Identify which cell holds the provided text, then report its (x, y) central coordinate. 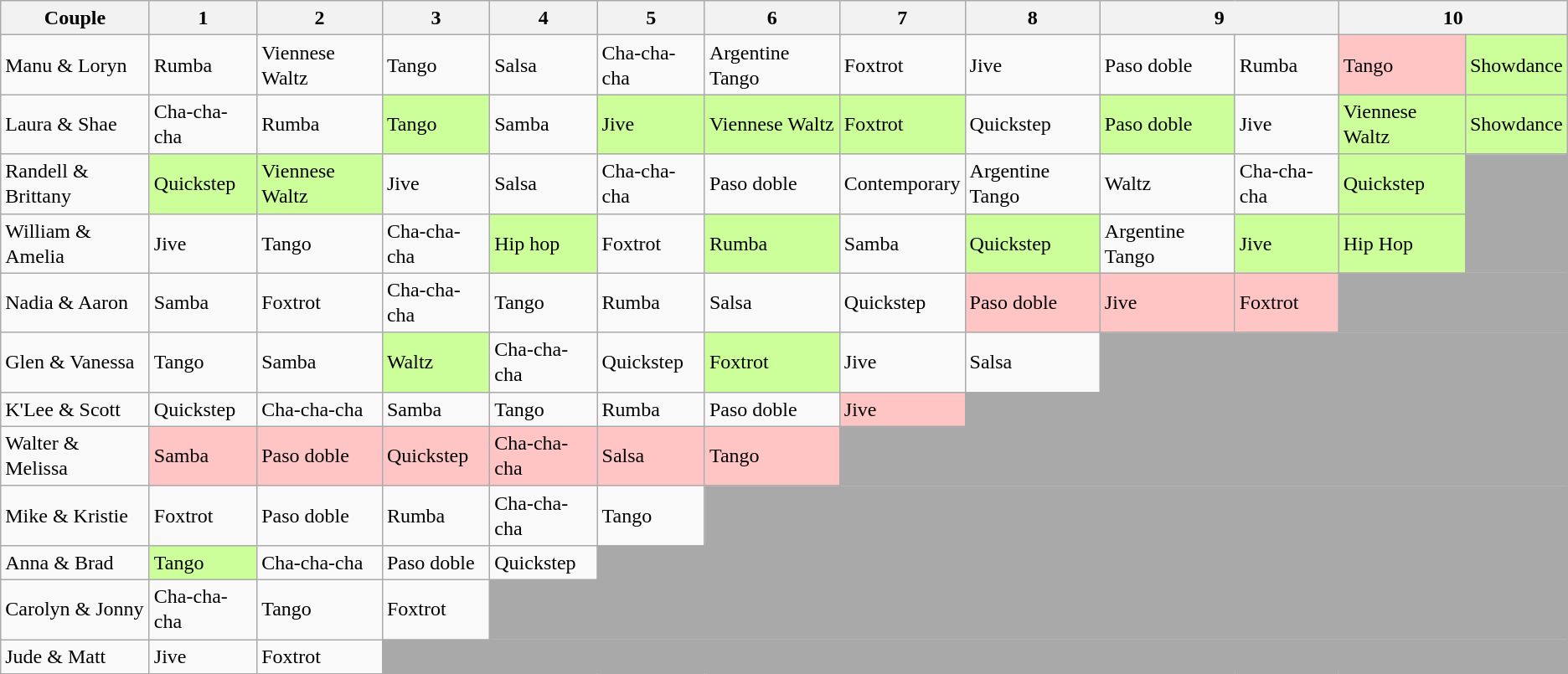
Anna & Brad (75, 563)
K'Lee & Scott (75, 409)
2 (320, 18)
10 (1452, 18)
Carolyn & Jonny (75, 610)
4 (544, 18)
Contemporary (902, 184)
Couple (75, 18)
7 (902, 18)
Jude & Matt (75, 656)
3 (436, 18)
Mike & Kristie (75, 516)
9 (1220, 18)
Nadia & Aaron (75, 303)
Manu & Loryn (75, 65)
Randell & Brittany (75, 184)
1 (203, 18)
8 (1032, 18)
5 (651, 18)
Walter & Melissa (75, 455)
William & Amelia (75, 243)
Hip Hop (1402, 243)
Laura & Shae (75, 124)
Glen & Vanessa (75, 362)
6 (772, 18)
Hip hop (544, 243)
